Extract the (x, y) coordinate from the center of the cell holding the provided text.  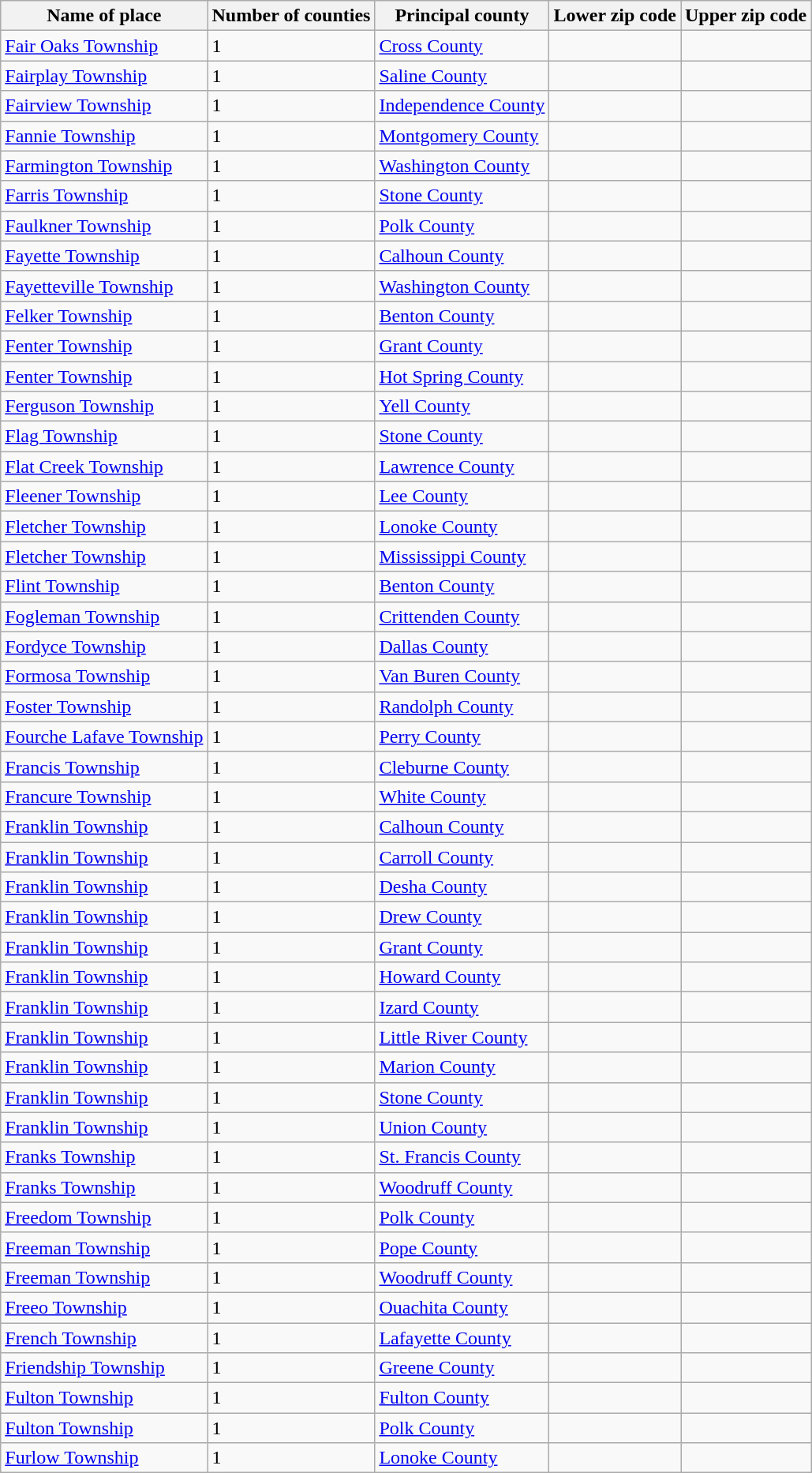
Fayette Township (104, 256)
Randolph County (462, 707)
Number of counties (291, 16)
Foster Township (104, 707)
St. Francis County (462, 1157)
Ferguson Township (104, 407)
Izard County (462, 1007)
Faulkner Township (104, 226)
Francis Township (104, 766)
Fulton County (462, 1398)
Fogleman Township (104, 617)
Independence County (462, 106)
Carroll County (462, 856)
Van Buren County (462, 677)
Cleburne County (462, 766)
Freeo Township (104, 1307)
Francure Township (104, 796)
Fair Oaks Township (104, 46)
Fleener Township (104, 497)
Flat Creek Township (104, 467)
Lee County (462, 497)
Dallas County (462, 647)
Union County (462, 1127)
Fannie Township (104, 136)
Yell County (462, 407)
Fordyce Township (104, 647)
Little River County (462, 1037)
Mississippi County (462, 557)
Formosa Township (104, 677)
Fairplay Township (104, 76)
Felker Township (104, 316)
Freedom Township (104, 1217)
Greene County (462, 1368)
Fourche Lafave Township (104, 736)
Farris Township (104, 196)
Desha County (462, 887)
Fayetteville Township (104, 286)
Friendship Township (104, 1368)
Principal county (462, 16)
Furlow Township (104, 1458)
Hot Spring County (462, 377)
Ouachita County (462, 1307)
Crittenden County (462, 617)
Flint Township (104, 587)
White County (462, 796)
French Township (104, 1338)
Upper zip code (745, 16)
Howard County (462, 977)
Drew County (462, 917)
Lawrence County (462, 467)
Flag Township (104, 437)
Perry County (462, 736)
Cross County (462, 46)
Montgomery County (462, 136)
Pope County (462, 1247)
Lower zip code (616, 16)
Marion County (462, 1067)
Fairview Township (104, 106)
Lafayette County (462, 1338)
Farmington Township (104, 166)
Name of place (104, 16)
Saline County (462, 76)
